Determine the [X, Y] coordinate at the center of the cell enclosing the given text.  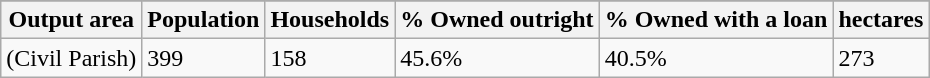
hectares [881, 20]
399 [204, 58]
Population [204, 20]
45.6% [497, 58]
273 [881, 58]
Households [330, 20]
% Owned with a loan [716, 20]
Output area [72, 20]
40.5% [716, 58]
% Owned outright [497, 20]
158 [330, 58]
(Civil Parish) [72, 58]
